Pinpoint the cell where the given text exists, returning its (x, y) midpoint coordinate. 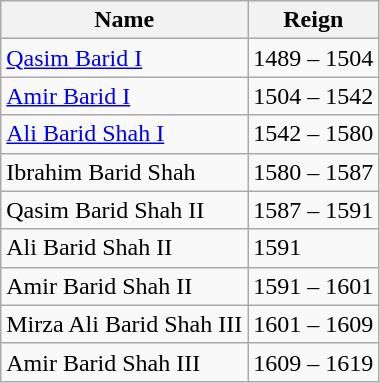
Qasim Barid Shah II (124, 210)
1542 – 1580 (314, 134)
1601 – 1609 (314, 324)
Ali Barid Shah II (124, 248)
Ibrahim Barid Shah (124, 172)
Amir Barid I (124, 96)
1591 (314, 248)
1504 – 1542 (314, 96)
Mirza Ali Barid Shah III (124, 324)
1587 – 1591 (314, 210)
1489 – 1504 (314, 58)
1591 – 1601 (314, 286)
Amir Barid Shah II (124, 286)
Ali Barid Shah I (124, 134)
Name (124, 20)
1609 – 1619 (314, 362)
1580 – 1587 (314, 172)
Reign (314, 20)
Amir Barid Shah III (124, 362)
Qasim Barid I (124, 58)
